Detect which cell encompasses the target text, then output its [x, y] center coordinate. 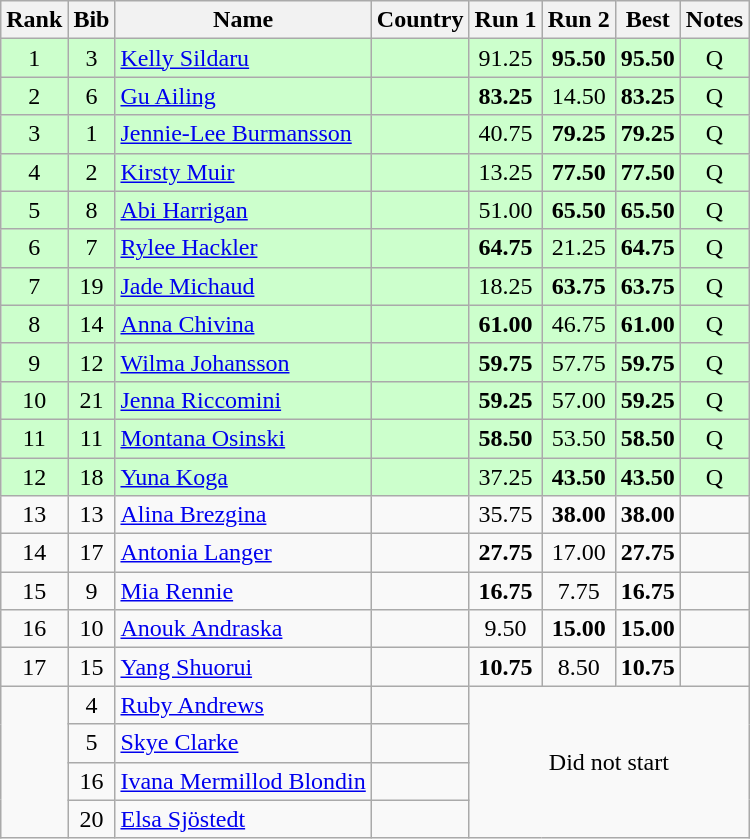
Montana Osinski [243, 438]
13.25 [506, 172]
18 [92, 477]
53.50 [578, 438]
Jennie-Lee Burmansson [243, 134]
Gu Ailing [243, 96]
Did not start [609, 762]
Antonia Langer [243, 553]
Yuna Koga [243, 477]
Notes [714, 20]
Country [420, 20]
Abi Harrigan [243, 210]
40.75 [506, 134]
91.25 [506, 58]
Skye Clarke [243, 743]
Bib [92, 20]
Kirsty Muir [243, 172]
14.50 [578, 96]
46.75 [578, 324]
37.25 [506, 477]
Yang Shuorui [243, 667]
Jenna Riccomini [243, 400]
Run 1 [506, 20]
Ruby Andrews [243, 705]
20 [92, 819]
Ivana Mermillod Blondin [243, 781]
Rylee Hackler [243, 248]
Wilma Johansson [243, 362]
57.00 [578, 400]
18.25 [506, 286]
Kelly Sildaru [243, 58]
Run 2 [578, 20]
Anna Chivina [243, 324]
57.75 [578, 362]
21.25 [578, 248]
Elsa Sjöstedt [243, 819]
Rank [34, 20]
Mia Rennie [243, 591]
Name [243, 20]
51.00 [506, 210]
35.75 [506, 515]
19 [92, 286]
Alina Brezgina [243, 515]
21 [92, 400]
Best [648, 20]
Anouk Andraska [243, 629]
7.75 [578, 591]
17.00 [578, 553]
9.50 [506, 629]
Jade Michaud [243, 286]
8.50 [578, 667]
